Extract the (x, y) coordinate from the center of the cell holding the provided text.  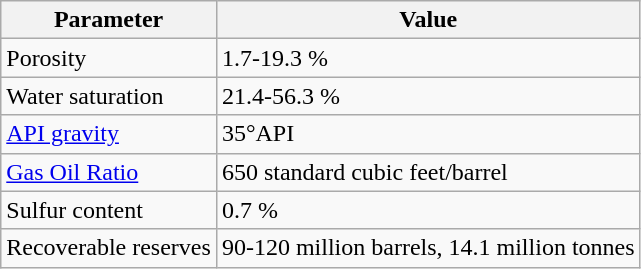
Value (428, 20)
1.7-19.3 % (428, 58)
90-120 million barrels, 14.1 million tonnes (428, 248)
Recoverable reserves (109, 248)
Parameter (109, 20)
Porosity (109, 58)
21.4-56.3 % (428, 96)
0.7 % (428, 210)
API gravity (109, 134)
Sulfur content (109, 210)
35°API (428, 134)
Water saturation (109, 96)
Gas Oil Ratio (109, 172)
650 standard cubic feet/barrel (428, 172)
